Return the (x, y) coordinate for the center point of the cell that contains the specified text.  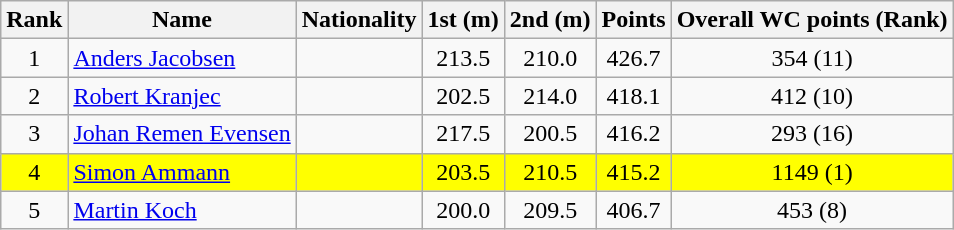
1 (34, 58)
Johan Remen Evensen (182, 134)
213.5 (463, 58)
Anders Jacobsen (182, 58)
210.5 (550, 172)
Overall WC points (Rank) (812, 20)
214.0 (550, 96)
210.0 (550, 58)
1st (m) (463, 20)
416.2 (634, 134)
4 (34, 172)
2 (34, 96)
418.1 (634, 96)
Rank (34, 20)
293 (16) (812, 134)
203.5 (463, 172)
Points (634, 20)
202.5 (463, 96)
Robert Kranjec (182, 96)
200.0 (463, 210)
Simon Ammann (182, 172)
3 (34, 134)
406.7 (634, 210)
2nd (m) (550, 20)
209.5 (550, 210)
5 (34, 210)
Name (182, 20)
415.2 (634, 172)
200.5 (550, 134)
453 (8) (812, 210)
217.5 (463, 134)
Martin Koch (182, 210)
354 (11) (812, 58)
426.7 (634, 58)
412 (10) (812, 96)
Nationality (359, 20)
1149 (1) (812, 172)
